Provide the (x, y) coordinate of the cell's center where the given text is located.  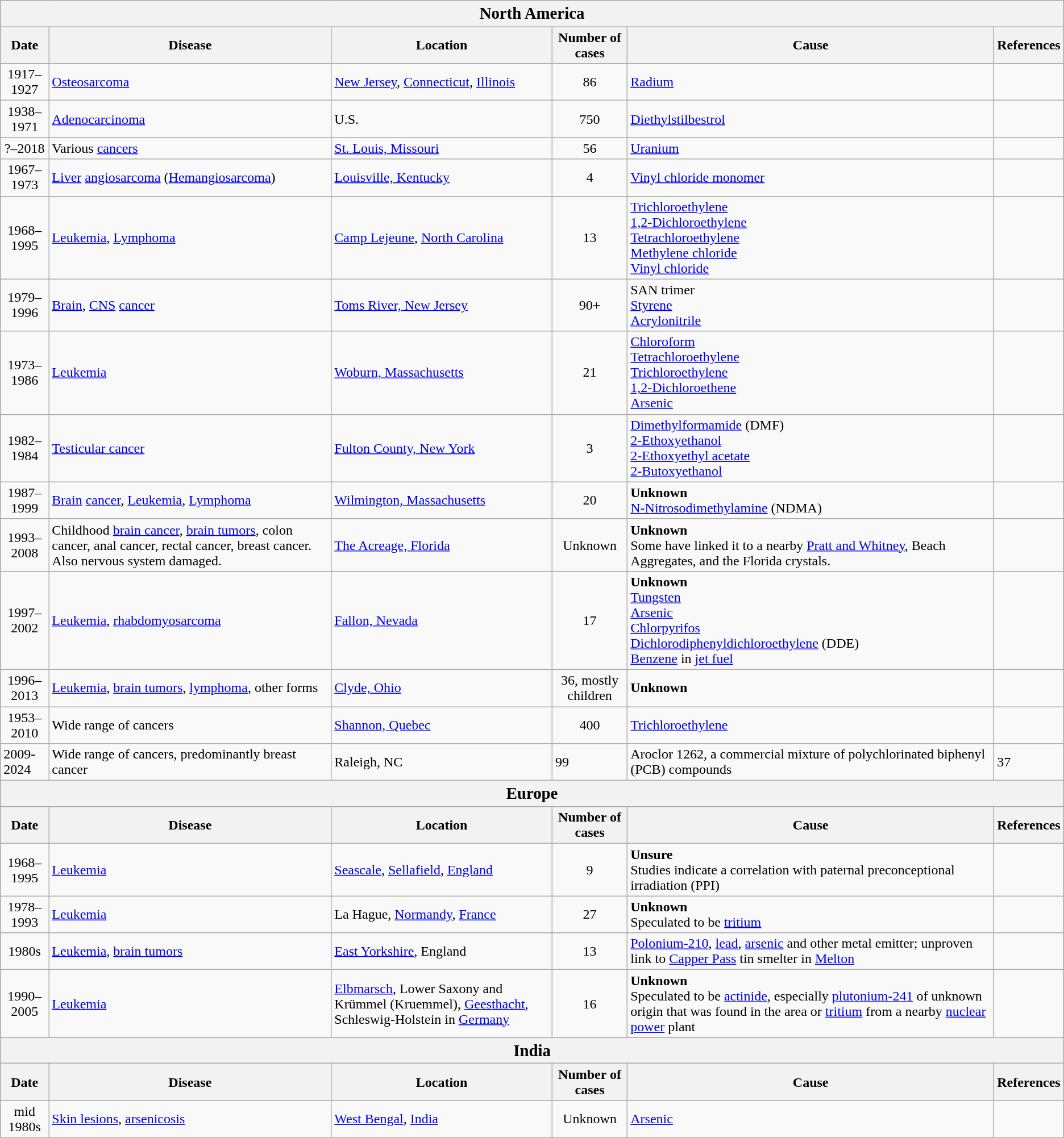
Leukemia, rhabdomyosarcoma (190, 620)
UnknownTungstenArsenicChlorpyrifosDichlorodiphenyldichloroethylene (DDE)Benzene in jet fuel (811, 620)
Vinyl chloride monomer (811, 177)
UnknownSome have linked it to a nearby Pratt and Whitney, Beach Aggregates, and the Florida crystals. (811, 545)
2009-2024 (25, 762)
North America (532, 14)
90+ (589, 305)
36, mostly children (589, 687)
1980s (25, 951)
Radium (811, 82)
1979–1996 (25, 305)
St. Louis, Missouri (442, 148)
400 (589, 725)
Woburn, Massachusetts (442, 373)
Leukemia, brain tumors, lymphoma, other forms (190, 687)
Dimethylformamide (DMF)2-Ethoxyethanol2-Ethoxyethyl acetate2-Butoxyethanol (811, 448)
Wide range of cancers (190, 725)
37 (1029, 762)
Elbmarsch, Lower Saxony and Krümmel (Kruemmel), Geesthacht, Schleswig-Holstein in Germany (442, 1003)
Leukemia, brain tumors (190, 951)
Diethylstilbestrol (811, 119)
1993–2008 (25, 545)
New Jersey, Connecticut, Illinois (442, 82)
UnsureStudies indicate a correlation with paternal preconceptional irradiation (PPI) (811, 870)
Fulton County, New York (442, 448)
Clyde, Ohio (442, 687)
Fallon, Nevada (442, 620)
16 (589, 1003)
Brain cancer, Leukemia, Lymphoma (190, 500)
20 (589, 500)
1997–2002 (25, 620)
1953–2010 (25, 725)
La Hague, Normandy, France (442, 915)
27 (589, 915)
21 (589, 373)
Shannon, Quebec (442, 725)
1938–1971 (25, 119)
Osteosarcoma (190, 82)
Adenocarcinoma (190, 119)
56 (589, 148)
UnknownSpeculated to be tritium (811, 915)
India (532, 1051)
Uranium (811, 148)
Aroclor 1262, a commercial mixture of polychlorinated biphenyl (PCB) compounds (811, 762)
1982–1984 (25, 448)
West Bengal, India (442, 1119)
Childhood brain cancer, brain tumors, colon cancer, anal cancer, rectal cancer, breast cancer. Also nervous system damaged. (190, 545)
99 (589, 762)
Toms River, New Jersey (442, 305)
U.S. (442, 119)
Wilmington, Massachusetts (442, 500)
1967–1973 (25, 177)
Polonium-210, lead, arsenic and other metal emitter; unproven link to Capper Pass tin smelter in Melton (811, 951)
East Yorkshire, England (442, 951)
Louisville, Kentucky (442, 177)
Various cancers (190, 148)
Skin lesions, arsenicosis (190, 1119)
Trichloroethylene (811, 725)
The Acreage, Florida (442, 545)
1978–1993 (25, 915)
1987–1999 (25, 500)
4 (589, 177)
?–2018 (25, 148)
SAN trimerStyreneAcrylonitrile (811, 305)
Brain, CNS cancer (190, 305)
1990–2005 (25, 1003)
3 (589, 448)
1973–1986 (25, 373)
UnknownN-Nitrosodimethylamine (NDMA) (811, 500)
Trichloroethylene1,2-DichloroethyleneTetrachloroethyleneMethylene chlorideVinyl chloride (811, 237)
1996–2013 (25, 687)
Wide range of cancers, predominantly breast cancer (190, 762)
mid 1980s (25, 1119)
Raleigh, NC (442, 762)
Testicular cancer (190, 448)
1917–1927 (25, 82)
Seascale, Sellafield, England (442, 870)
Leukemia, Lymphoma (190, 237)
Camp Lejeune, North Carolina (442, 237)
Liver angiosarcoma (Hemangiosarcoma) (190, 177)
750 (589, 119)
17 (589, 620)
UnknownSpeculated to be actinide, especially plutonium-241 of unknown origin that was found in the area or tritium from a nearby nuclear power plant (811, 1003)
86 (589, 82)
Arsenic (811, 1119)
Chloroform Tetrachloroethylene Trichloroethylene 1,2-Dichloroethene Arsenic (811, 373)
9 (589, 870)
Europe (532, 794)
